Extract the (X, Y) coordinate from the center of the cell holding the provided text.  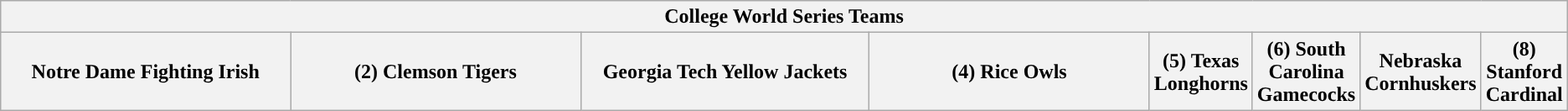
(8) Stanford Cardinal (1524, 71)
Notre Dame Fighting Irish (146, 71)
(2) Clemson Tigers (436, 71)
(6) South Carolina Gamecocks (1306, 71)
Georgia Tech Yellow Jackets (725, 71)
College World Series Teams (784, 17)
(4) Rice Owls (1009, 71)
(5) Texas Longhorns (1201, 71)
Nebraska Cornhuskers (1421, 71)
